Output the (X, Y) coordinate of the center of the cell containing the given text.  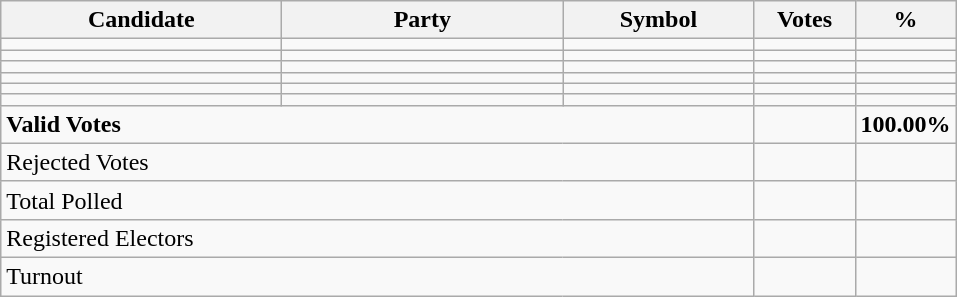
Turnout (378, 276)
Party (422, 20)
% (906, 20)
Votes (804, 20)
Valid Votes (378, 124)
100.00% (906, 124)
Candidate (142, 20)
Symbol (658, 20)
Rejected Votes (378, 162)
Total Polled (378, 200)
Registered Electors (378, 238)
